Identify which cell holds the provided text, then report its (x, y) central coordinate. 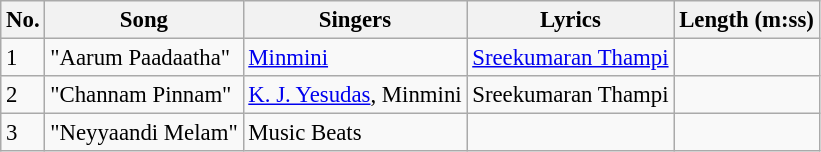
Singers (355, 20)
No. (23, 20)
2 (23, 95)
Lyrics (570, 20)
"Channam Pinnam" (144, 95)
"Aarum Paadaatha" (144, 58)
"Neyyaandi Melam" (144, 133)
Music Beats (355, 133)
K. J. Yesudas, Minmini (355, 95)
1 (23, 58)
Length (m:ss) (746, 20)
Minmini (355, 58)
3 (23, 133)
Song (144, 20)
